Locate the cell with the specified text and output its (X, Y) center coordinate. 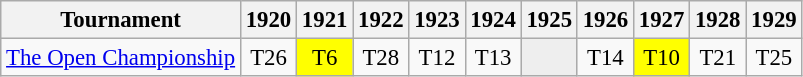
1922 (381, 20)
T6 (325, 58)
1926 (605, 20)
T13 (493, 58)
The Open Championship (121, 58)
1928 (718, 20)
T14 (605, 58)
T21 (718, 58)
T25 (774, 58)
1927 (661, 20)
T10 (661, 58)
T26 (268, 58)
1925 (549, 20)
Tournament (121, 20)
T28 (381, 58)
T12 (437, 58)
1923 (437, 20)
1921 (325, 20)
1924 (493, 20)
1920 (268, 20)
1929 (774, 20)
